Provide the (X, Y) coordinate of the cell's center where the given text is located.  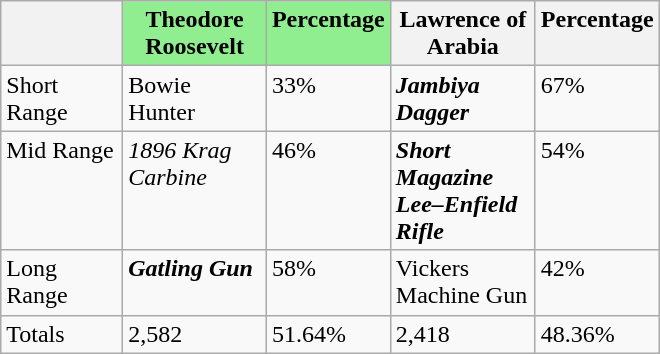
42% (597, 282)
Long Range (62, 282)
58% (328, 282)
Vickers Machine Gun (462, 282)
Gatling Gun (195, 282)
48.36% (597, 334)
Lawrence of Arabia (462, 34)
Totals (62, 334)
Bowie Hunter (195, 98)
Jambiya Dagger (462, 98)
Short Magazine Lee–Enfield Rifle (462, 190)
54% (597, 190)
67% (597, 98)
51.64% (328, 334)
2,418 (462, 334)
2,582 (195, 334)
Short Range (62, 98)
33% (328, 98)
Mid Range (62, 190)
46% (328, 190)
Theodore Roosevelt (195, 34)
1896 Krag Carbine (195, 190)
